Output the (x, y) coordinate of the center of the cell containing the given text.  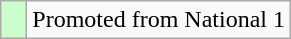
Promoted from National 1 (159, 20)
